For the text-containing cell, return its midpoint in (x, y) coordinate format. 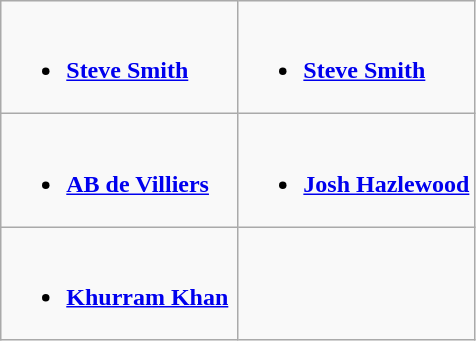
AB de Villiers (120, 170)
Khurram Khan (120, 284)
Josh Hazlewood (356, 170)
